Output the (X, Y) coordinate of the center of the cell containing the given text.  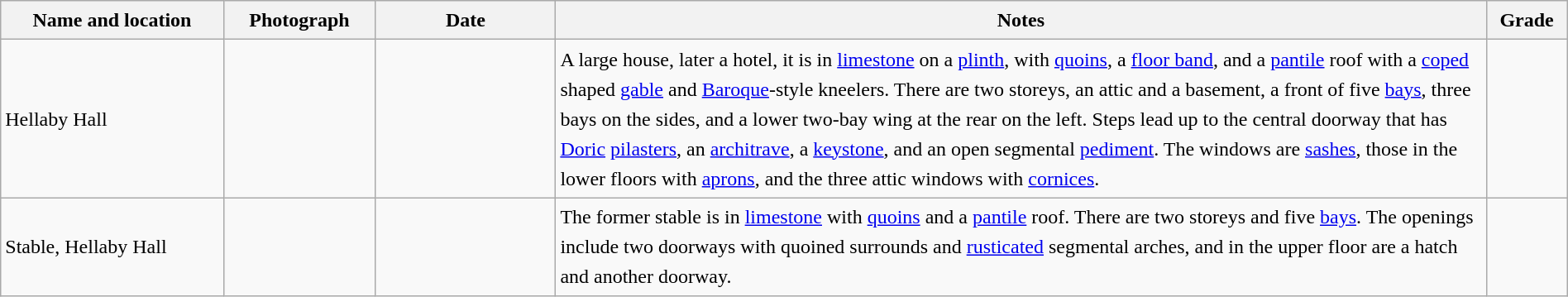
Photograph (299, 20)
Hellaby Hall (112, 119)
Grade (1527, 20)
Stable, Hellaby Hall (112, 247)
Name and location (112, 20)
Date (466, 20)
Notes (1021, 20)
